Determine the (X, Y) coordinate at the center of the cell enclosing the given text.  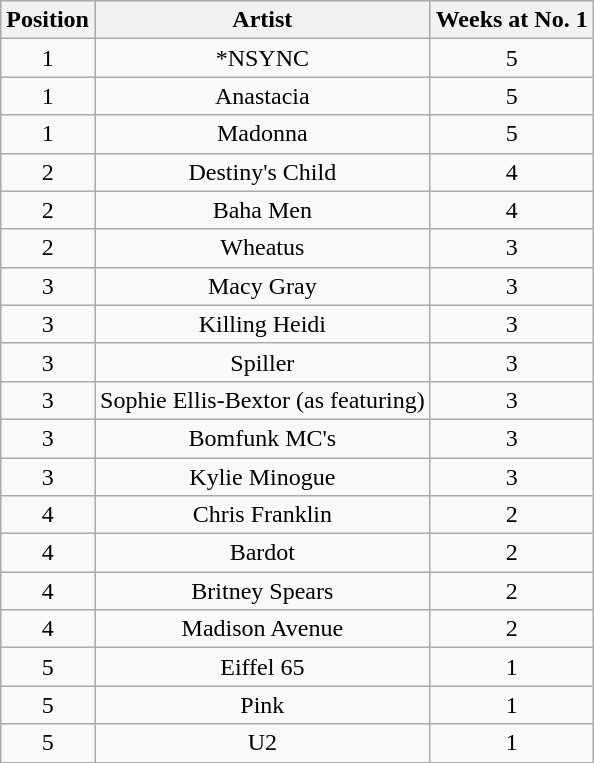
Killing Heidi (262, 324)
Sophie Ellis-Bextor (as featuring) (262, 400)
Eiffel 65 (262, 667)
Madonna (262, 134)
Madison Avenue (262, 629)
Position (48, 20)
Pink (262, 705)
Spiller (262, 362)
Britney Spears (262, 591)
Destiny's Child (262, 172)
Kylie Minogue (262, 477)
Artist (262, 20)
Bomfunk MC's (262, 438)
Chris Franklin (262, 515)
Wheatus (262, 248)
Macy Gray (262, 286)
Weeks at No. 1 (512, 20)
*NSYNC (262, 58)
U2 (262, 743)
Anastacia (262, 96)
Baha Men (262, 210)
Bardot (262, 553)
